Find where the given text appears and provide that cell's center as [X, Y] coordinate. 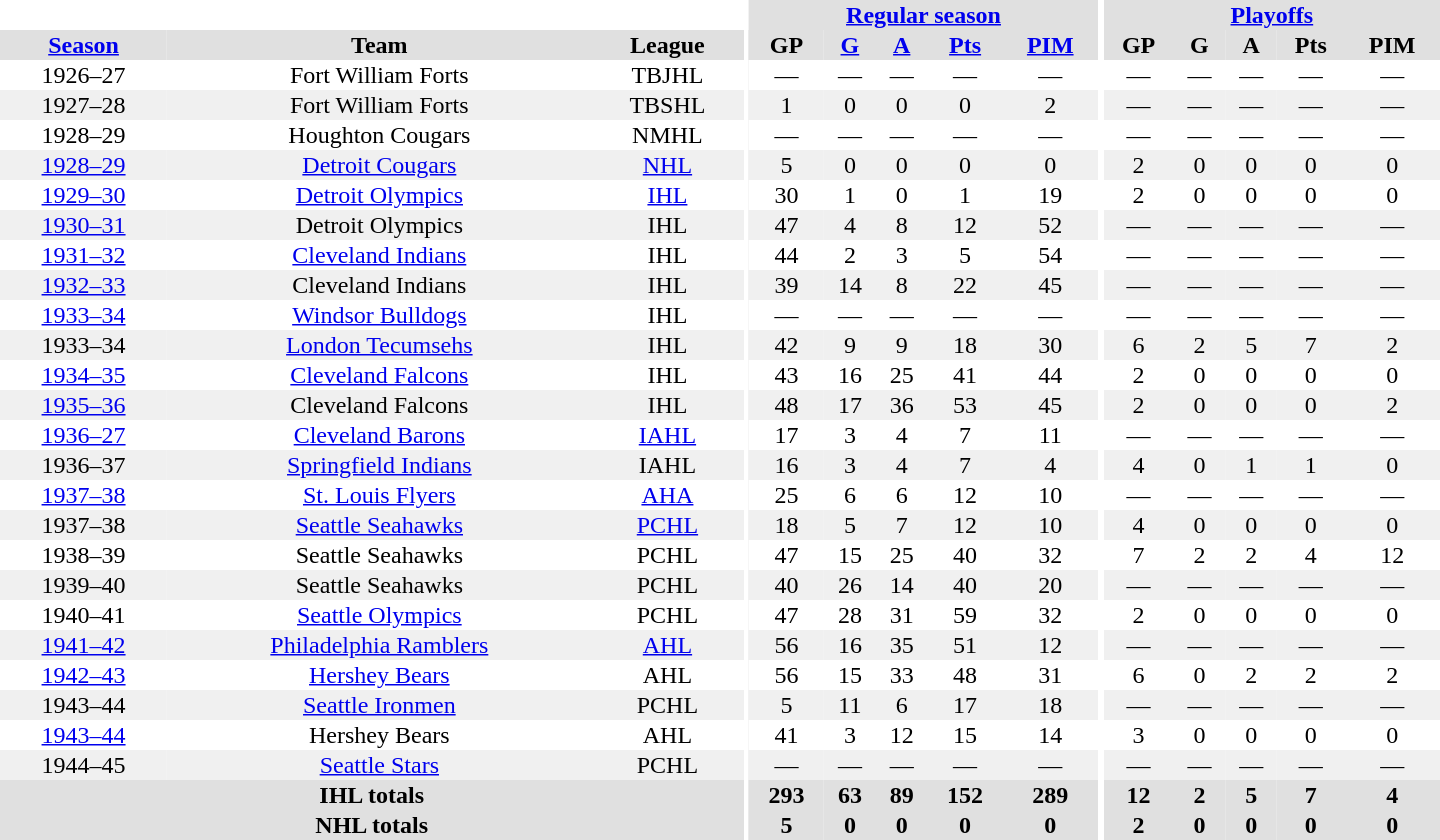
1927–28 [84, 105]
NMHL [668, 135]
39 [786, 285]
Regular season [924, 15]
89 [902, 795]
Detroit Cougars [379, 165]
1926–27 [84, 75]
TBJHL [668, 75]
1940–41 [84, 615]
152 [966, 795]
1935–36 [84, 405]
Team [379, 45]
28 [850, 615]
1942–43 [84, 675]
NHL [668, 165]
26 [850, 585]
IHL totals [372, 795]
1932–33 [84, 285]
59 [966, 615]
League [668, 45]
35 [902, 645]
Season [84, 45]
1944–45 [84, 765]
42 [786, 345]
Seattle Ironmen [379, 705]
1938–39 [84, 555]
22 [966, 285]
293 [786, 795]
53 [966, 405]
NHL totals [372, 825]
Cleveland Barons [379, 435]
1936–37 [84, 465]
Windsor Bulldogs [379, 315]
1929–30 [84, 195]
1939–40 [84, 585]
AHA [668, 495]
289 [1050, 795]
33 [902, 675]
20 [1050, 585]
63 [850, 795]
Playoffs [1272, 15]
Philadelphia Ramblers [379, 645]
Seattle Stars [379, 765]
Springfield Indians [379, 465]
London Tecumsehs [379, 345]
St. Louis Flyers [379, 495]
Houghton Cougars [379, 135]
36 [902, 405]
1936–27 [84, 435]
54 [1050, 255]
43 [786, 375]
51 [966, 645]
1931–32 [84, 255]
1934–35 [84, 375]
1941–42 [84, 645]
19 [1050, 195]
52 [1050, 225]
1930–31 [84, 225]
Seattle Olympics [379, 615]
TBSHL [668, 105]
